Search for the cell housing the specified text and yield its (X, Y) center coordinate. 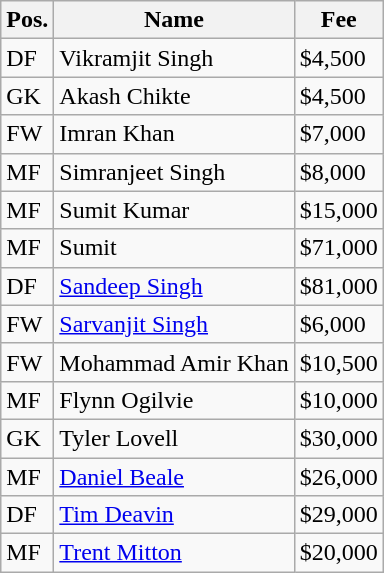
$26,000 (338, 477)
$8,000 (338, 172)
Sarvanjit Singh (174, 324)
$15,000 (338, 210)
$29,000 (338, 515)
Fee (338, 20)
Trent Mitton (174, 553)
Sumit (174, 248)
$20,000 (338, 553)
Pos. (28, 20)
$6,000 (338, 324)
Vikramjit Singh (174, 58)
$30,000 (338, 438)
Tim Deavin (174, 515)
Imran Khan (174, 134)
$10,500 (338, 362)
Sandeep Singh (174, 286)
$7,000 (338, 134)
Sumit Kumar (174, 210)
Akash Chikte (174, 96)
Flynn Ogilvie (174, 400)
$71,000 (338, 248)
Mohammad Amir Khan (174, 362)
$81,000 (338, 286)
Daniel Beale (174, 477)
$10,000 (338, 400)
Simranjeet Singh (174, 172)
Tyler Lovell (174, 438)
Name (174, 20)
